Search for the cell housing the specified text and yield its (x, y) center coordinate. 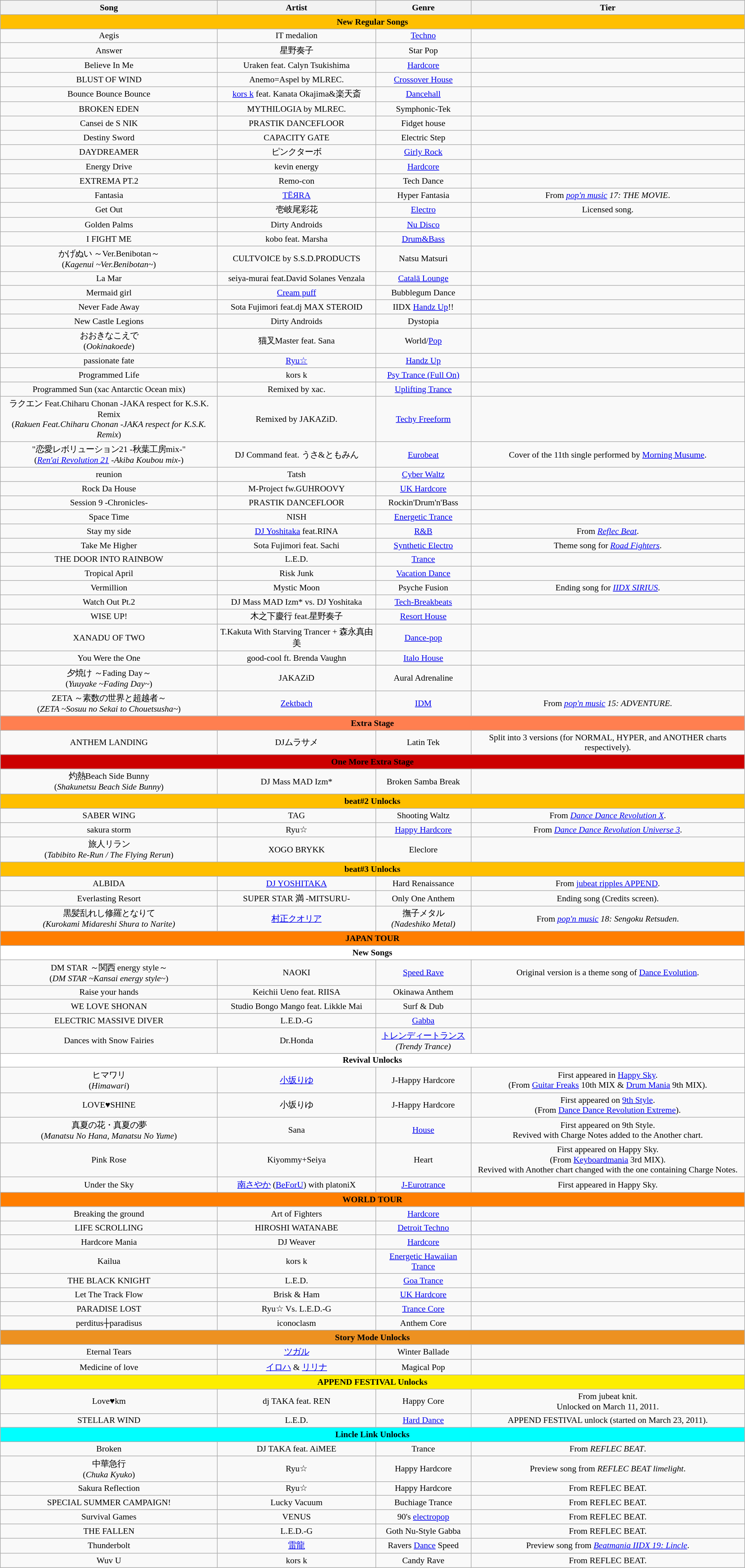
壱岐尾彩花 (296, 210)
ANTHEM LANDING (109, 743)
First appeared on 9th Style.(From Dance Dance Revolution Extreme). (608, 1105)
HIROSHI WATANABE (296, 1228)
R&B (423, 531)
DJ Weaver (296, 1242)
Medicine of love (109, 1368)
Speed Rave (423, 972)
Eurobeat (423, 455)
Never Fade Away (109, 307)
Latin Tek (423, 743)
Sota Fujimori feat. Sachi (296, 545)
dj TAKA feat. REN (296, 1401)
Psy Trance (Full On) (423, 375)
真夏の花・真夏の夢(Manatsu No Hana, Manatsu No Yume) (109, 1130)
Dance-pop (423, 638)
Sakura Reflection (109, 1488)
Preview song from REFLEC BEAT limelight. (608, 1469)
Extra Stage (373, 724)
From pop'n music 15: ADVENTURE. (608, 703)
Cansei de S NIK (109, 123)
Ravers Dance Speed (423, 1546)
Vacation Dance (423, 574)
Programmed Sun (xac Antarctic Ocean mix) (109, 389)
Detroit Techno (423, 1228)
Ryu☆ Vs. L.E.D.-G (296, 1309)
Shooting Waltz (423, 816)
Anemo=Aspel by MLREC. (296, 80)
Theme song for Road Fighters. (608, 545)
Lucky Vacuum (296, 1503)
XOGO BRYKK (296, 850)
Crossover House (423, 80)
Mermaid girl (109, 293)
Risk Junk (296, 574)
Italo House (423, 658)
Only One Anthem (423, 898)
Answer (109, 51)
DJ TAKA feat. AiMEE (296, 1449)
Dancehall (423, 95)
Bounce Bounce Bounce (109, 95)
Kailua (109, 1261)
TЁЯRA (296, 195)
おおきなこえで(Ookinakoede) (109, 341)
Genre (423, 8)
CAPACITY GATE (296, 138)
Mystic Moon (296, 588)
Remixed by JAKAZiD. (296, 419)
Hardcore Mania (109, 1242)
Trance Core (423, 1309)
J-Eurotrance (423, 1185)
sakura storm (109, 830)
撫子メタル(Nadeshiko Metal) (423, 919)
From jubeat knit.Unlocked on March 11, 2011. (608, 1401)
Electro (423, 210)
From Dance Dance Revolution X. (608, 816)
中華急行(Chuka Kyuko) (109, 1469)
Cover of the 11th single performed by Morning Musume. (608, 455)
Remixed by xac. (296, 389)
Song (109, 8)
WORLD TOUR (373, 1200)
Keichii Ueno feat. RIISA (296, 992)
Girly Rock (423, 152)
Space Time (109, 517)
Tropical April (109, 574)
イロハ & リリナ (296, 1368)
Handz Up (423, 361)
夕焼け ～Fading Day～(Yuuyake ~Fading Day~) (109, 678)
New Castle Legions (109, 321)
Symphonic-Tek (423, 109)
Raise your hands (109, 992)
THE FALLEN (109, 1531)
ALBIDA (109, 884)
Tier (608, 8)
Watch Out Pt.2 (109, 602)
Original version is a theme song of Dance Evolution. (608, 972)
Artist (296, 8)
Energetic Hawaiian Trance (423, 1261)
Thunderbolt (109, 1546)
Revival Unlocks (373, 1060)
LIFE SCROLLING (109, 1228)
Buchiage Trance (423, 1503)
Cyber Waltz (423, 475)
Tech-Breakbeats (423, 602)
World/Pop (423, 341)
passionate fate (109, 361)
BROKEN EDEN (109, 109)
Okinawa Anthem (423, 992)
DJ Mass MAD Izm* (296, 782)
Survival Games (109, 1517)
Ending song for IIDX SIRIUS. (608, 588)
perditus┼paradisus (109, 1323)
Resort House (423, 617)
Natsu Matsuri (423, 259)
First appeared in Happy Sky. (608, 1185)
星野奏子 (296, 51)
Electric Step (423, 138)
VENUS (296, 1517)
Energy Drive (109, 167)
EXTREMA PT.2 (109, 181)
From pop'n music 18: Sengoku Retsuden. (608, 919)
Uraken feat. Calyn Tsukishima (296, 66)
Zektbach (296, 703)
Broken Samba Break (423, 782)
STELLAR WIND (109, 1421)
南さやか (BeForU) with platoniX (296, 1185)
Programmed Life (109, 375)
Techno (423, 36)
Fidget house (423, 123)
"恋愛レボリューション21 -秋葉工房mix-"(Ren'ai Revolution 21 -Akiba Koubou mix-) (109, 455)
CULTVOICE by S.S.D.PRODUCTS (296, 259)
Cream puff (296, 293)
IDM (423, 703)
From Reflec Beat. (608, 531)
Believe In Me (109, 66)
Bubblegum Dance (423, 293)
Stay my side (109, 531)
La Mar (109, 279)
PARADISE LOST (109, 1309)
Eleclore (423, 850)
reunion (109, 475)
SABER WING (109, 816)
Golden Palms (109, 225)
kors k feat. Kanata Okajima&楽天斎 (296, 95)
kobo feat. Marsha (296, 239)
IIDX Handz Up!! (423, 307)
Brisk & Ham (296, 1295)
Take Me Higher (109, 545)
From Dance Dance Revolution Universe 3. (608, 830)
トレンディートランス(Trendy Trance) (423, 1040)
DJ Yoshitaka feat.RINA (296, 531)
ヒマワリ(Himawari) (109, 1080)
Under the Sky (109, 1185)
MYTHILOGIA by MLREC. (296, 109)
Dances with Snow Fairies (109, 1040)
WE LOVE SHONAN (109, 1007)
黒髪乱れし修羅となりて(Kurokami Midareshi Shura to Narite) (109, 919)
You Were the One (109, 658)
T.Kakuta With Starving Trancer + 森永真由美 (296, 638)
Rock Da House (109, 489)
猫叉Master feat. Sana (296, 341)
村正クオリア (296, 919)
TAG (296, 816)
Candy Rave (423, 1561)
New Songs (373, 953)
First appeared on Happy Sky.(From Keyboardmania 3rd MIX).Revived with Another chart changed with the one containing Charge Notes. (608, 1160)
Winter Ballade (423, 1352)
Uplifting Trance (423, 389)
Rockin'Drum'n'Bass (423, 503)
SPECIAL SUMMER CAMPAIGN! (109, 1503)
M-Project fw.GUHROOVY (296, 489)
旅人リラン(Tabibito Re-Run / The Flying Rerun) (109, 850)
One More Extra Stage (373, 762)
Happy Core (423, 1401)
Tech Dance (423, 181)
ツガル (296, 1352)
BLUST OF WIND (109, 80)
JAPAN TOUR (373, 939)
DJ YOSHITAKA (296, 884)
Aegis (109, 36)
Broken (109, 1449)
ラクエン Feat.Chiharu Chonan -JAKA respect for K.S.K. Remix(Rakuen Feat.Chiharu Chonan -JAKA respect for K.S.K. Remix) (109, 419)
90's electropop (423, 1517)
木之下慶行 feat.星野奏子 (296, 617)
Techy Freeform (423, 419)
Magical Pop (423, 1368)
Licensed song. (608, 210)
SUPER STAR 満 -MITSURU- (296, 898)
Aural Adrenaline (423, 678)
Session 9 -Chronicles- (109, 503)
DAYDREAMER (109, 152)
IT medalion (296, 36)
Remo-con (296, 181)
Psyche Fusion (423, 588)
Drum&Bass (423, 239)
First appeared in Happy Sky.(From Guitar Freaks 10th MIX & Drum Mania 9th MIX). (608, 1080)
From jubeat ripples APPEND. (608, 884)
Energetic Trance (423, 517)
From pop'n music 17: THE MOVIE. (608, 195)
Anthem Core (423, 1323)
THE DOOR INTO RAINBOW (109, 559)
Star Pop (423, 51)
Synthetic Electro (423, 545)
雷龍 (296, 1546)
Dr.Honda (296, 1040)
Heart (423, 1160)
Hard Renaissance (423, 884)
Sota Fujimori feat.dj MAX STEROID (296, 307)
Lincle Link Unlocks (373, 1435)
DJ Mass MAD Izm* vs. DJ Yoshitaka (296, 602)
APPEND FESTIVAL unlock (started on March 23, 2011). (608, 1421)
Destiny Sword (109, 138)
灼熱Beach Side Bunny(Shakunetsu Beach Side Bunny) (109, 782)
Art of Fighters (296, 1214)
iconoclasm (296, 1323)
DJムラサメ (296, 743)
NAOKI (296, 972)
NISH (296, 517)
I FIGHT ME (109, 239)
Dystopia (423, 321)
ZETA ～素数の世界と超越者～(ZETA ~Sosuu no Sekai to Chouetsusha~) (109, 703)
Everlasting Resort (109, 898)
Sana (296, 1130)
Catalā Lounge (423, 279)
Preview song from Beatmania IIDX 19: Lincle. (608, 1546)
House (423, 1130)
ELECTRIC MASSIVE DIVER (109, 1021)
Vermillion (109, 588)
ピンクターボ (296, 152)
First appeared on 9th Style.Revived with Charge Notes added to the Another chart. (608, 1130)
Surf & Dub (423, 1007)
Breaking the ground (109, 1214)
Story Mode Unlocks (373, 1337)
DM STAR ～関西 energy style～(DM STAR ~Kansai energy style~) (109, 972)
New Regular Songs (373, 22)
DJ Command feat. うさ&ともみん (296, 455)
Split into 3 versions (for NORMAL, HYPER, and ANOTHER charts respectively). (608, 743)
seiya-murai feat.David Solanes Venzala (296, 279)
Get Out (109, 210)
XANADU OF TWO (109, 638)
Hard Dance (423, 1421)
good-cool ft. Brenda Vaughn (296, 658)
kevin energy (296, 167)
Hyper Fantasia (423, 195)
beat#3 Unlocks (373, 869)
Pink Rose (109, 1160)
Kiyommy+Seiya (296, 1160)
かげぬい ～Ver.Benibotan～(Kagenui ~Ver.Benibotan~) (109, 259)
Fantasia (109, 195)
beat#2 Unlocks (373, 801)
Tatsh (296, 475)
Let The Track Flow (109, 1295)
WISE UP! (109, 617)
Goth Nu-Style Gabba (423, 1531)
LOVE♥SHINE (109, 1105)
Goa Trance (423, 1281)
JAKAZiD (296, 678)
Eternal Tears (109, 1352)
Wuv U (109, 1561)
Nu Disco (423, 225)
APPEND FESTIVAL Unlocks (373, 1382)
Studio Bongo Mango feat. Likkle Mai (296, 1007)
THE BLACK KNIGHT (109, 1281)
Gabba (423, 1021)
Ending song (Credits screen). (608, 898)
Love♥km (109, 1401)
